Output the (X, Y) coordinate of the center of the cell containing the given text.  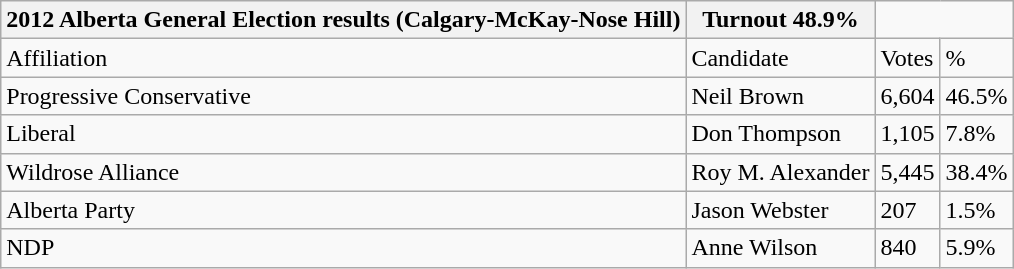
6,604 (908, 96)
1,105 (908, 134)
Roy M. Alexander (780, 172)
7.8% (976, 134)
NDP (344, 248)
Don Thompson (780, 134)
46.5% (976, 96)
Alberta Party (344, 210)
Progressive Conservative (344, 96)
Affiliation (344, 58)
Liberal (344, 134)
Jason Webster (780, 210)
5.9% (976, 248)
Turnout 48.9% (780, 20)
Votes (908, 58)
38.4% (976, 172)
1.5% (976, 210)
Wildrose Alliance (344, 172)
Neil Brown (780, 96)
207 (908, 210)
% (976, 58)
5,445 (908, 172)
840 (908, 248)
Anne Wilson (780, 248)
2012 Alberta General Election results (Calgary-McKay-Nose Hill) (344, 20)
Candidate (780, 58)
